From the cell containing the given text, extract its center point as (x, y) coordinate. 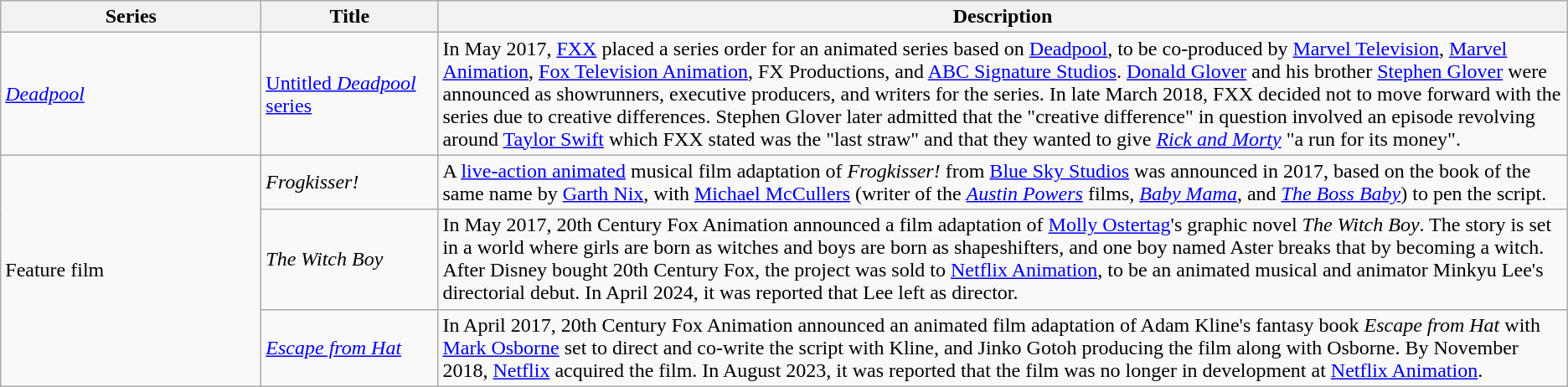
The Witch Boy (350, 260)
Series (131, 17)
Escape from Hat (350, 348)
Deadpool (131, 94)
Description (1003, 17)
Feature film (131, 271)
Frogkisser! (350, 183)
Title (350, 17)
Untitled Deadpool series (350, 94)
